Extract the [X, Y] coordinate from the center of the cell holding the provided text.  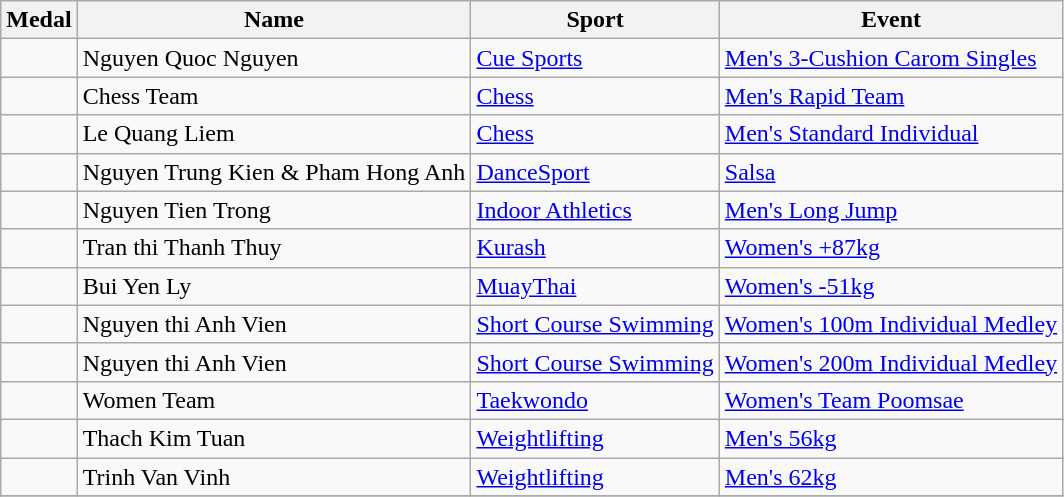
DanceSport [595, 172]
Women's Team Poomsae [890, 400]
Nguyen Trung Kien & Pham Hong Anh [274, 172]
Event [890, 20]
Le Quang Liem [274, 134]
Men's Standard Individual [890, 134]
Women Team [274, 400]
Name [274, 20]
Bui Yen Ly [274, 286]
Women's -51kg [890, 286]
Women's 100m Individual Medley [890, 324]
Thach Kim Tuan [274, 438]
Tran thi Thanh Thuy [274, 248]
Men's 56kg [890, 438]
Medal [39, 20]
Men's Rapid Team [890, 96]
Chess Team [274, 96]
Men's 3-Cushion Carom Singles [890, 58]
Sport [595, 20]
Women's +87kg [890, 248]
Kurash [595, 248]
MuayThai [595, 286]
Nguyen Tien Trong [274, 210]
Trinh Van Vinh [274, 477]
Taekwondo [595, 400]
Nguyen Quoc Nguyen [274, 58]
Indoor Athletics [595, 210]
Salsa [890, 172]
Cue Sports [595, 58]
Men's 62kg [890, 477]
Men's Long Jump [890, 210]
Women's 200m Individual Medley [890, 362]
